Locate the cell with the specified text and output its [X, Y] center coordinate. 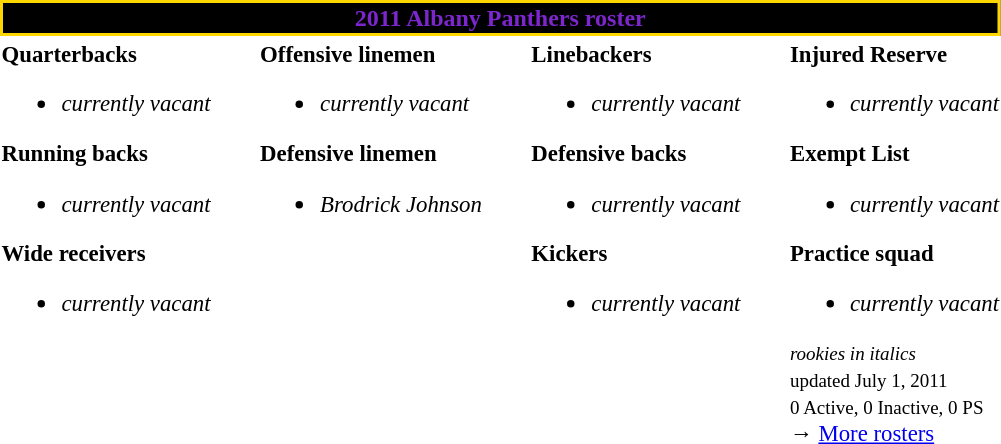
2011 Albany Panthers roster [500, 18]
